Locate the cell with the specified text and output its (x, y) center coordinate. 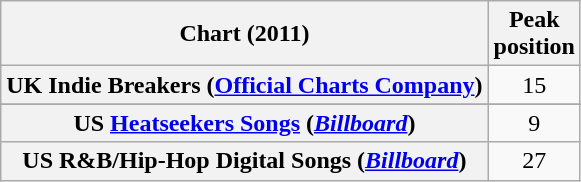
Peakposition (534, 34)
27 (534, 161)
9 (534, 123)
UK Indie Breakers (Official Charts Company) (244, 85)
Chart (2011) (244, 34)
US Heatseekers Songs (Billboard) (244, 123)
15 (534, 85)
US R&B/Hip-Hop Digital Songs (Billboard) (244, 161)
